Scan for the cell matching the given text and deliver its [X, Y] coordinate at center. 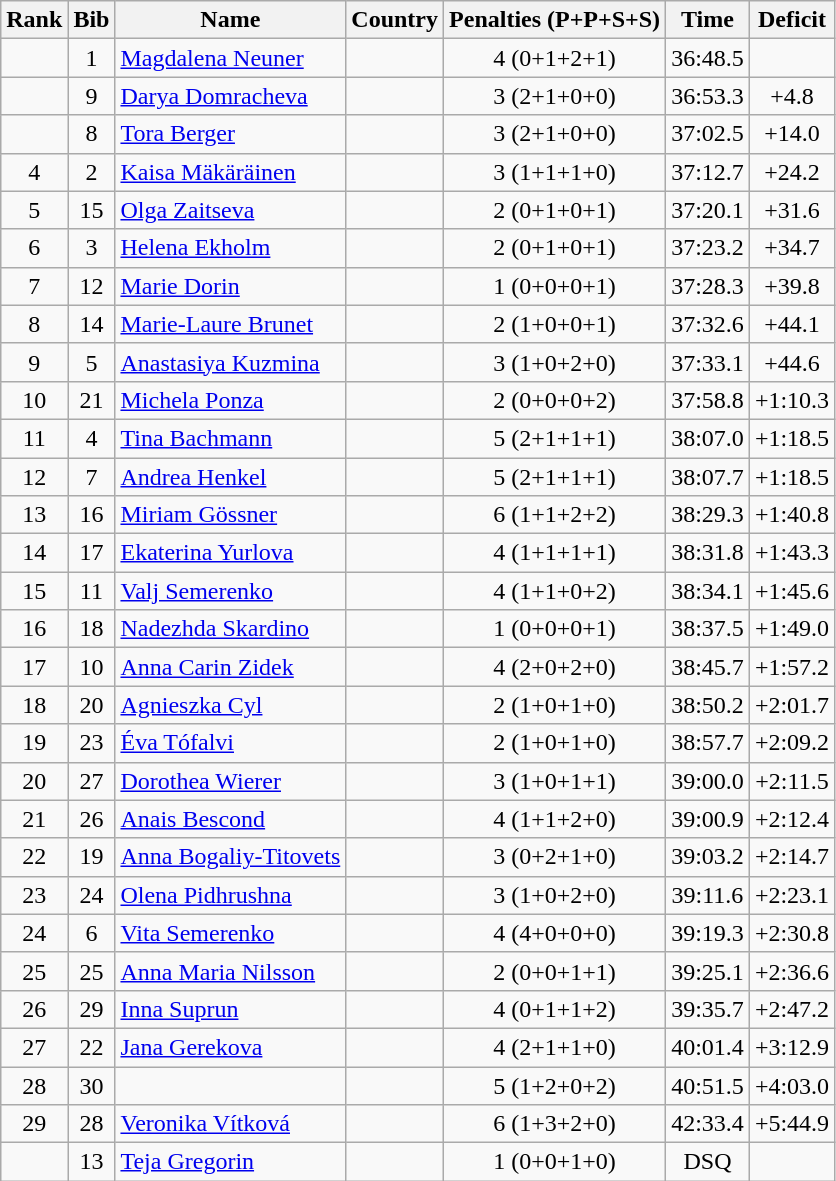
+1:49.0 [792, 629]
+4.8 [792, 96]
+5:44.9 [792, 1124]
6 (1+1+2+2) [555, 515]
Anna Bogaliy-Titovets [230, 857]
39:11.6 [708, 895]
DSQ [708, 1162]
4 (4+0+0+0) [555, 933]
+1:10.3 [792, 400]
39:19.3 [708, 933]
Michela Ponza [230, 400]
38:37.5 [708, 629]
+2:12.4 [792, 819]
4 (1+1+2+0) [555, 819]
Miriam Gössner [230, 515]
Valj Semerenko [230, 591]
39:03.2 [708, 857]
4 (0+1+1+2) [555, 1009]
4 (1+1+1+1) [555, 553]
Tora Berger [230, 134]
+3:12.9 [792, 1047]
+1:45.6 [792, 591]
+1:40.8 [792, 515]
Anna Carin Zidek [230, 667]
4 (2+0+2+0) [555, 667]
Jana Gerekova [230, 1047]
+2:09.2 [792, 743]
Marie Dorin [230, 286]
39:35.7 [708, 1009]
1 (0+0+1+0) [555, 1162]
37:02.5 [708, 134]
Magdalena Neuner [230, 58]
2 [92, 172]
4 (2+1+1+0) [555, 1047]
Anastasiya Kuzmina [230, 362]
Inna Suprun [230, 1009]
3 [92, 248]
38:50.2 [708, 705]
38:31.8 [708, 553]
Deficit [792, 20]
30 [92, 1085]
+2:30.8 [792, 933]
38:45.7 [708, 667]
+44.6 [792, 362]
42:33.4 [708, 1124]
Name [230, 20]
37:32.6 [708, 324]
37:23.2 [708, 248]
2 (0+0+1+1) [555, 971]
Anna Maria Nilsson [230, 971]
Country [395, 20]
37:58.8 [708, 400]
Helena Ekholm [230, 248]
Veronika Vítková [230, 1124]
38:57.7 [708, 743]
Éva Tófalvi [230, 743]
+2:01.7 [792, 705]
2 (0+0+0+2) [555, 400]
Olga Zaitseva [230, 210]
3 (0+2+1+0) [555, 857]
Olena Pidhrushna [230, 895]
Anais Bescond [230, 819]
3 (1+0+1+1) [555, 781]
2 (1+0+0+1) [555, 324]
37:33.1 [708, 362]
6 (1+3+2+0) [555, 1124]
3 (1+1+1+0) [555, 172]
38:34.1 [708, 591]
Rank [34, 20]
+2:36.6 [792, 971]
Teja Gregorin [230, 1162]
38:29.3 [708, 515]
Ekaterina Yurlova [230, 553]
4 (1+1+0+2) [555, 591]
+44.1 [792, 324]
39:25.1 [708, 971]
39:00.9 [708, 819]
+4:03.0 [792, 1085]
Tina Bachmann [230, 438]
+2:11.5 [792, 781]
Kaisa Mäkäräinen [230, 172]
Nadezhda Skardino [230, 629]
37:20.1 [708, 210]
Vita Semerenko [230, 933]
+14.0 [792, 134]
Dorothea Wierer [230, 781]
5 (1+2+0+2) [555, 1085]
40:51.5 [708, 1085]
+1:57.2 [792, 667]
37:28.3 [708, 286]
37:12.7 [708, 172]
+1:43.3 [792, 553]
+34.7 [792, 248]
+2:23.1 [792, 895]
Penalties (P+P+S+S) [555, 20]
+2:14.7 [792, 857]
Bib [92, 20]
+2:47.2 [792, 1009]
+31.6 [792, 210]
39:00.0 [708, 781]
Time [708, 20]
Agnieszka Cyl [230, 705]
Andrea Henkel [230, 477]
40:01.4 [708, 1047]
38:07.0 [708, 438]
36:53.3 [708, 96]
Darya Domracheva [230, 96]
+39.8 [792, 286]
Marie-Laure Brunet [230, 324]
+24.2 [792, 172]
4 (0+1+2+1) [555, 58]
1 [92, 58]
38:07.7 [708, 477]
36:48.5 [708, 58]
